Scan for the cell matching the given text and deliver its [X, Y] coordinate at center. 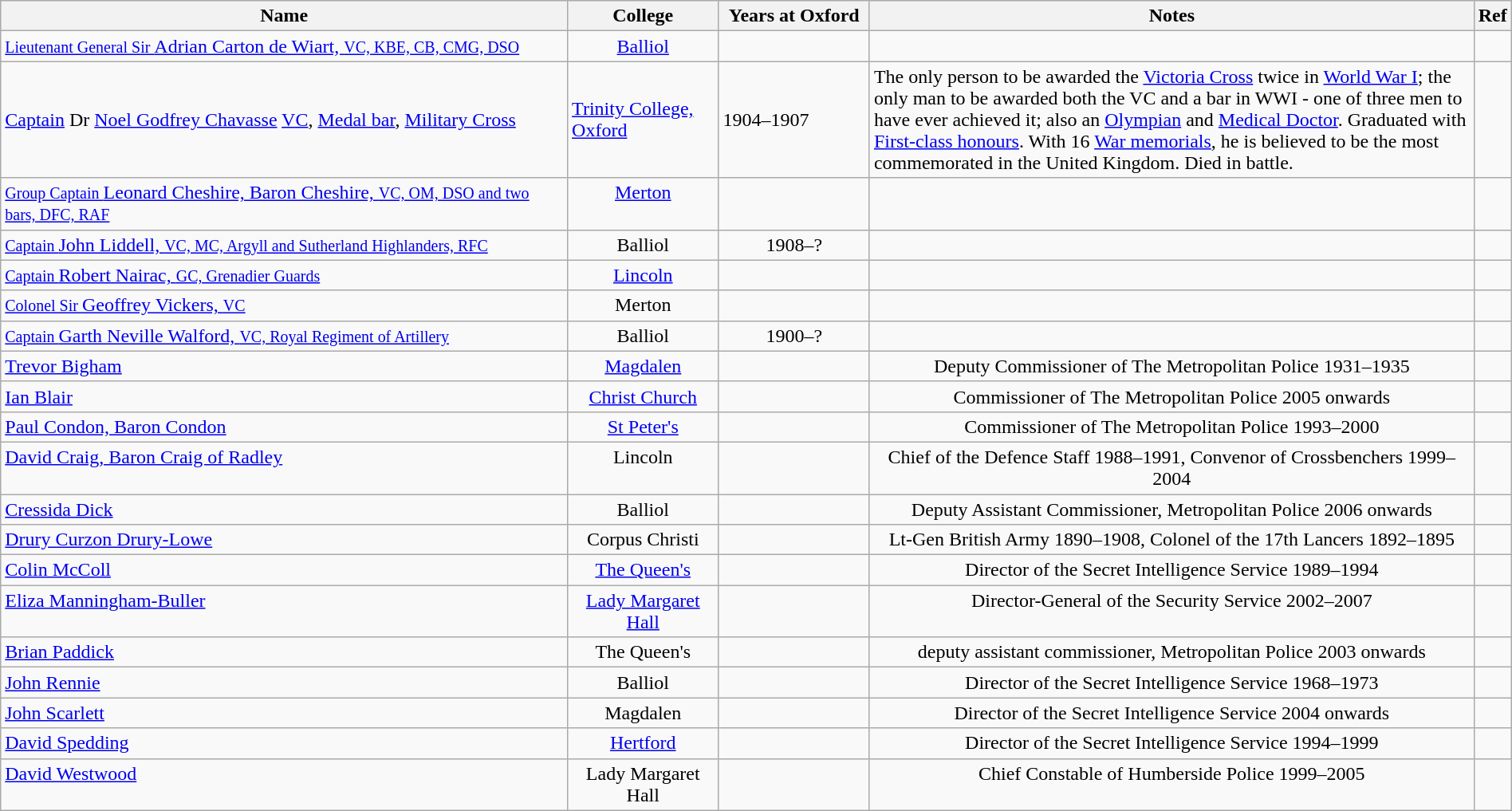
Notes [1171, 16]
Paul Condon, Baron Condon [284, 427]
Eliza Manningham-Buller [284, 611]
1900–? [794, 336]
Deputy Commissioner of The Metropolitan Police 1931–1935 [1171, 366]
David Westwood [284, 785]
Director of the Secret Intelligence Service 2004 onwards [1171, 713]
Lieutenant General Sir Adrian Carton de Wiart, VC, KBE, CB, CMG, DSO [284, 46]
Chief of the Defence Staff 1988–1991, Convenor of Crossbenchers 1999–2004 [1171, 467]
Years at Oxford [794, 16]
Director of the Secret Intelligence Service 1968–1973 [1171, 683]
Chief Constable of Humberside Police 1999–2005 [1171, 785]
Ref [1493, 16]
Ian Blair [284, 396]
David Craig, Baron Craig of Radley [284, 467]
Trinity College, Oxford [643, 120]
College [643, 16]
Corpus Christi [643, 540]
John Scarlett [284, 713]
Deputy Assistant Commissioner, Metropolitan Police 2006 onwards [1171, 510]
Commissioner of The Metropolitan Police 1993–2000 [1171, 427]
Director of the Secret Intelligence Service 1994–1999 [1171, 743]
Name [284, 16]
Drury Curzon Drury-Lowe [284, 540]
Christ Church [643, 396]
St Peter's [643, 427]
Director of the Secret Intelligence Service 1989–1994 [1171, 570]
1904–1907 [794, 120]
Hertford [643, 743]
Captain Garth Neville Walford, VC, Royal Regiment of Artillery [284, 336]
deputy assistant commissioner, Metropolitan Police 2003 onwards [1171, 652]
Colin McColl [284, 570]
Lt-Gen British Army 1890–1908, Colonel of the 17th Lancers 1892–1895 [1171, 540]
Trevor Bigham [284, 366]
Brian Paddick [284, 652]
David Spedding [284, 743]
Colonel Sir Geoffrey Vickers, VC [284, 305]
Director-General of the Security Service 2002–2007 [1171, 611]
John Rennie [284, 683]
Captain Dr Noel Godfrey Chavasse VC, Medal bar, Military Cross [284, 120]
Captain Robert Nairac, GC, Grenadier Guards [284, 275]
Group Captain Leonard Cheshire, Baron Cheshire, VC, OM, DSO and two bars, DFC, RAF [284, 204]
Commissioner of The Metropolitan Police 2005 onwards [1171, 396]
Captain John Liddell, VC, MC, Argyll and Sutherland Highlanders, RFC [284, 245]
1908–? [794, 245]
Cressida Dick [284, 510]
